Provide the (X, Y) coordinate of the cell's center where the given text is located.  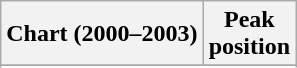
Peak position (249, 34)
Chart (2000–2003) (102, 34)
